Output the (x, y) coordinate of the center of the cell containing the given text.  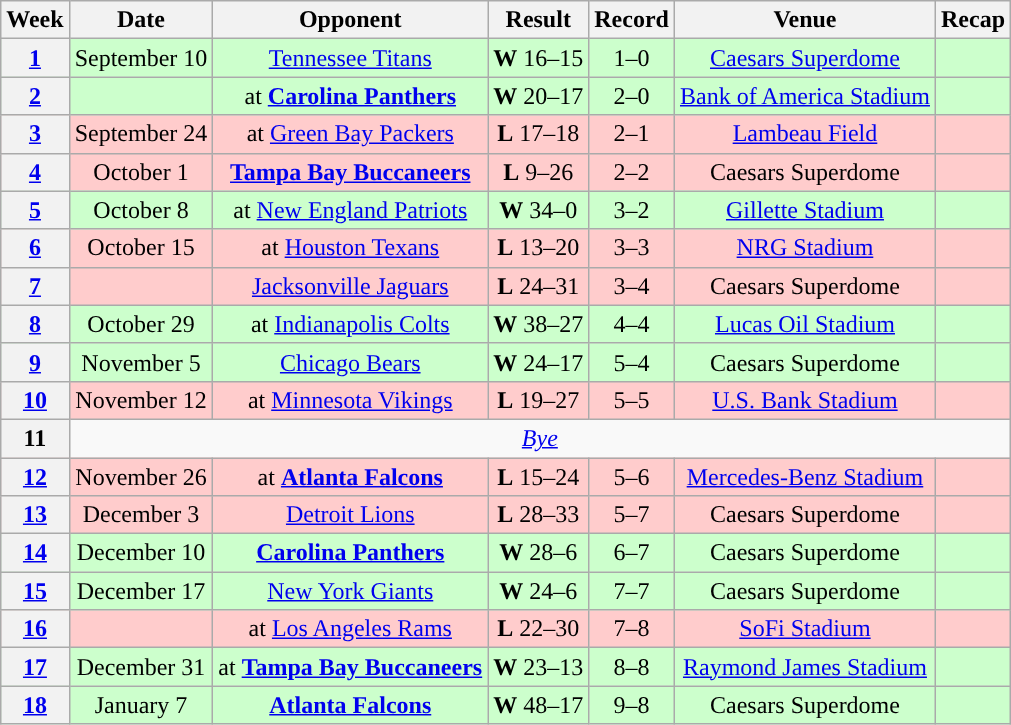
SoFi Stadium (804, 629)
September 10 (141, 58)
September 24 (141, 134)
at Minnesota Vikings (350, 400)
Lambeau Field (804, 134)
October 15 (141, 248)
at New England Patriots (350, 210)
Bank of America Stadium (804, 96)
11 (35, 438)
Week (35, 20)
W 20–17 (538, 96)
3–3 (632, 248)
W 16–15 (538, 58)
Mercedes-Benz Stadium (804, 477)
9–8 (632, 705)
9 (35, 362)
October 29 (141, 324)
2–0 (632, 96)
5–6 (632, 477)
Chicago Bears (350, 362)
W 28–6 (538, 553)
December 17 (141, 591)
7–8 (632, 629)
L 19–27 (538, 400)
at Green Bay Packers (350, 134)
6 (35, 248)
Date (141, 20)
14 (35, 553)
8–8 (632, 667)
Bye (540, 438)
W 24–6 (538, 591)
W 38–27 (538, 324)
Detroit Lions (350, 515)
at Atlanta Falcons (350, 477)
December 31 (141, 667)
L 24–31 (538, 286)
7–7 (632, 591)
10 (35, 400)
16 (35, 629)
at Indianapolis Colts (350, 324)
Opponent (350, 20)
November 26 (141, 477)
November 12 (141, 400)
December 10 (141, 553)
W 34–0 (538, 210)
U.S. Bank Stadium (804, 400)
Carolina Panthers (350, 553)
2–1 (632, 134)
7 (35, 286)
Tampa Bay Buccaneers (350, 172)
W 48–17 (538, 705)
NRG Stadium (804, 248)
1–0 (632, 58)
Jacksonville Jaguars (350, 286)
W 24–17 (538, 362)
L 15–24 (538, 477)
13 (35, 515)
4–4 (632, 324)
18 (35, 705)
Gillette Stadium (804, 210)
at Houston Texans (350, 248)
Raymond James Stadium (804, 667)
2 (35, 96)
1 (35, 58)
L 17–18 (538, 134)
at Tampa Bay Buccaneers (350, 667)
3 (35, 134)
Venue (804, 20)
New York Giants (350, 591)
L 28–33 (538, 515)
5–7 (632, 515)
October 1 (141, 172)
8 (35, 324)
Atlanta Falcons (350, 705)
Recap (972, 20)
November 5 (141, 362)
12 (35, 477)
3–2 (632, 210)
5–4 (632, 362)
Record (632, 20)
December 3 (141, 515)
Tennessee Titans (350, 58)
at Los Angeles Rams (350, 629)
October 8 (141, 210)
L 13–20 (538, 248)
L 9–26 (538, 172)
Lucas Oil Stadium (804, 324)
17 (35, 667)
3–4 (632, 286)
15 (35, 591)
5 (35, 210)
W 23–13 (538, 667)
5–5 (632, 400)
6–7 (632, 553)
Result (538, 20)
L 22–30 (538, 629)
4 (35, 172)
January 7 (141, 705)
2–2 (632, 172)
at Carolina Panthers (350, 96)
